Return the (X, Y) coordinate for the center point of the cell that contains the specified text.  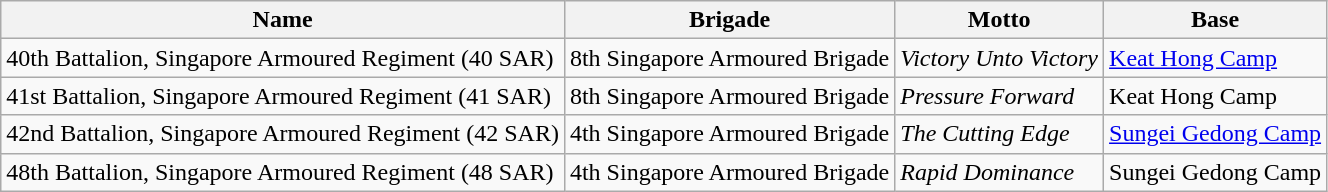
Base (1216, 20)
Brigade (729, 20)
42nd Battalion, Singapore Armoured Regiment (42 SAR) (283, 134)
The Cutting Edge (1000, 134)
Pressure Forward (1000, 96)
Motto (1000, 20)
Name (283, 20)
41st Battalion, Singapore Armoured Regiment (41 SAR) (283, 96)
Victory Unto Victory (1000, 58)
Rapid Dominance (1000, 172)
40th Battalion, Singapore Armoured Regiment (40 SAR) (283, 58)
48th Battalion, Singapore Armoured Regiment (48 SAR) (283, 172)
